Find where the given text appears and provide that cell's center as [x, y] coordinate. 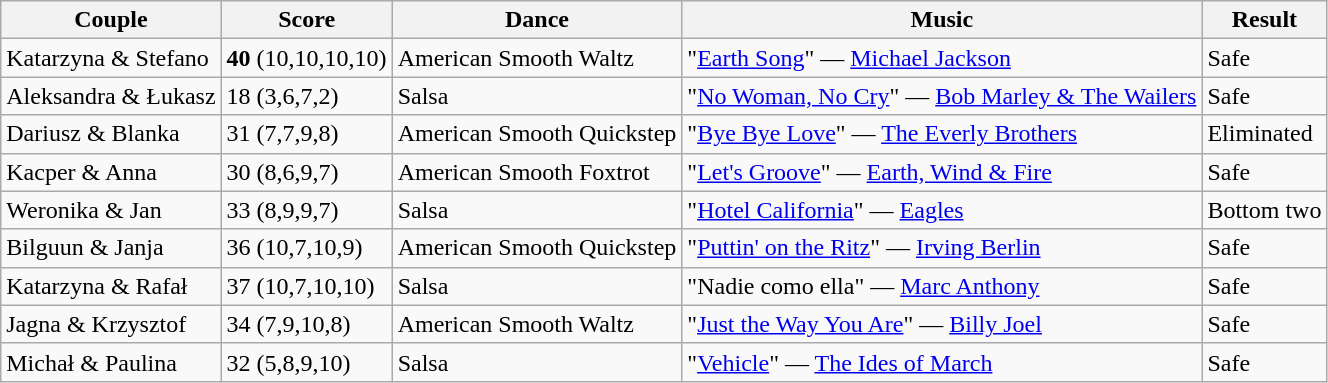
"Earth Song" — Michael Jackson [942, 58]
Bilguun & Janja [111, 248]
30 (8,6,9,7) [306, 172]
34 (7,9,10,8) [306, 324]
Music [942, 20]
"Just the Way You Are" — Billy Joel [942, 324]
33 (8,9,9,7) [306, 210]
18 (3,6,7,2) [306, 96]
Bottom two [1264, 210]
31 (7,7,9,8) [306, 134]
"Bye Bye Love" — The Everly Brothers [942, 134]
37 (10,7,10,10) [306, 286]
36 (10,7,10,9) [306, 248]
32 (5,8,9,10) [306, 362]
Jagna & Krzysztof [111, 324]
Score [306, 20]
American Smooth Foxtrot [537, 172]
"Vehicle" — The Ides of March [942, 362]
Michał & Paulina [111, 362]
Dariusz & Blanka [111, 134]
"Nadie como ella" — Marc Anthony [942, 286]
"No Woman, No Cry" — Bob Marley & The Wailers [942, 96]
Aleksandra & Łukasz [111, 96]
Couple [111, 20]
Katarzyna & Rafał [111, 286]
"Puttin' on the Ritz" — Irving Berlin [942, 248]
Weronika & Jan [111, 210]
Result [1264, 20]
Eliminated [1264, 134]
"Hotel California" — Eagles [942, 210]
"Let's Groove" — Earth, Wind & Fire [942, 172]
Dance [537, 20]
Katarzyna & Stefano [111, 58]
Kacper & Anna [111, 172]
40 (10,10,10,10) [306, 58]
